Provide the [x, y] coordinate of the cell's center where the given text is located.  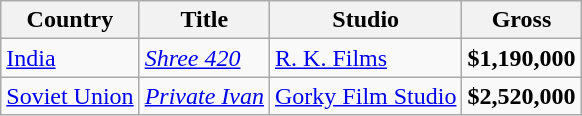
Studio [366, 20]
$1,190,000 [522, 58]
India [70, 58]
Shree 420 [204, 58]
R. K. Films [366, 58]
Title [204, 20]
Gorky Film Studio [366, 96]
Private Ivan [204, 96]
Soviet Union [70, 96]
Country [70, 20]
$2,520,000 [522, 96]
Gross [522, 20]
